Return [X, Y] of the center of cell containing provided text 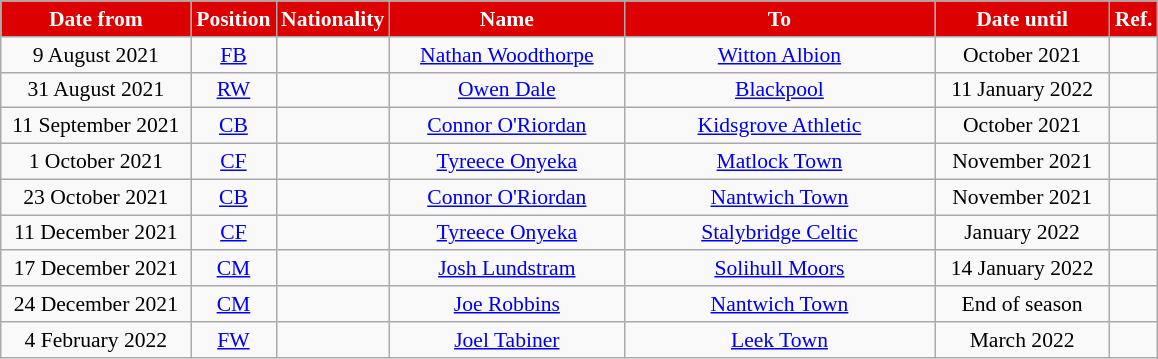
9 August 2021 [96, 55]
Owen Dale [506, 90]
Joel Tabiner [506, 340]
Name [506, 19]
14 January 2022 [1022, 269]
Josh Lundstram [506, 269]
31 August 2021 [96, 90]
March 2022 [1022, 340]
Matlock Town [779, 162]
Solihull Moors [779, 269]
17 December 2021 [96, 269]
Blackpool [779, 90]
Stalybridge Celtic [779, 233]
FW [234, 340]
23 October 2021 [96, 197]
Kidsgrove Athletic [779, 126]
Nationality [332, 19]
4 February 2022 [96, 340]
End of season [1022, 304]
Date until [1022, 19]
Position [234, 19]
Nathan Woodthorpe [506, 55]
Witton Albion [779, 55]
11 January 2022 [1022, 90]
RW [234, 90]
Joe Robbins [506, 304]
24 December 2021 [96, 304]
1 October 2021 [96, 162]
FB [234, 55]
11 December 2021 [96, 233]
11 September 2021 [96, 126]
Date from [96, 19]
Ref. [1134, 19]
To [779, 19]
Leek Town [779, 340]
January 2022 [1022, 233]
